Search for the cell housing the specified text and yield its [X, Y] center coordinate. 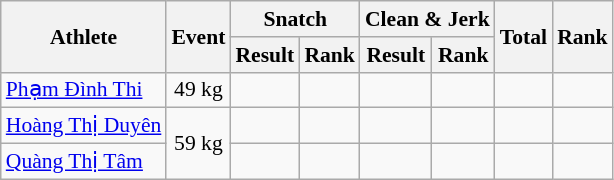
Snatch [294, 19]
Hoàng Thị Duyên [84, 126]
Total [524, 36]
Quàng Thị Tâm [84, 162]
Athlete [84, 36]
Event [198, 36]
Clean & Jerk [428, 19]
Phạm Đình Thi [84, 90]
49 kg [198, 90]
59 kg [198, 144]
